Provide the (x, y) coordinate of the cell's center where the given text is located.  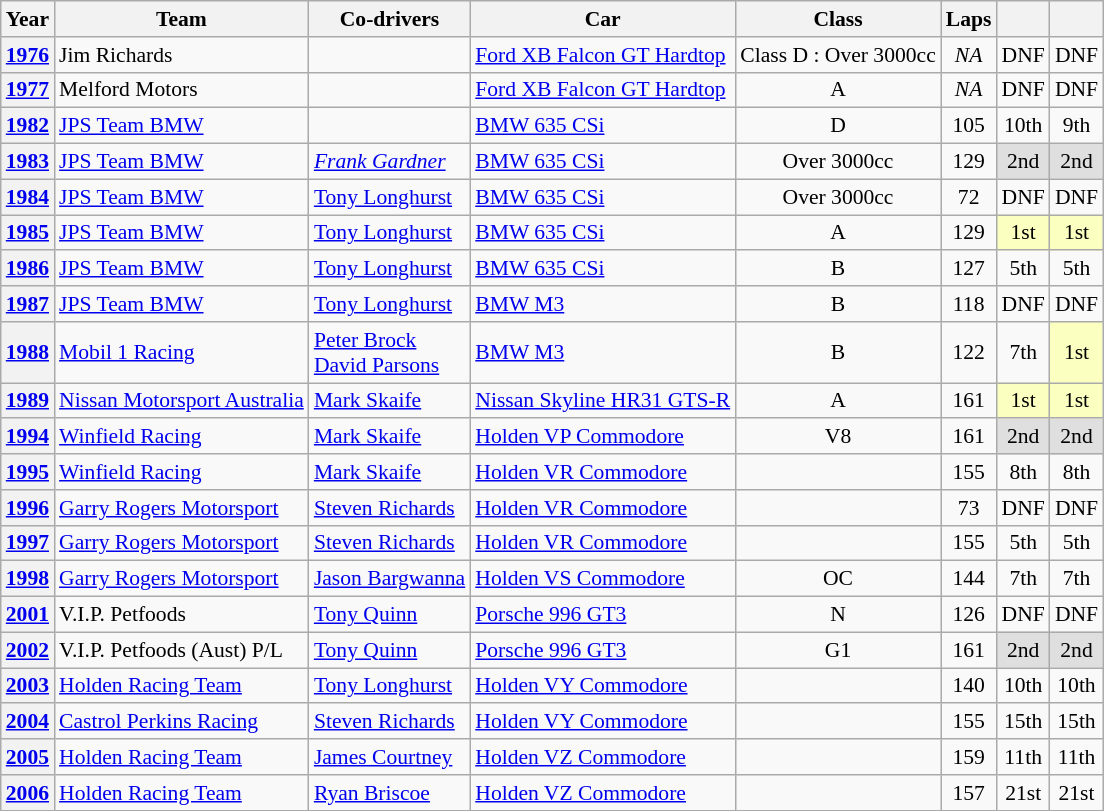
Jason Bargwanna (390, 579)
144 (969, 579)
V8 (838, 437)
1984 (28, 197)
2005 (28, 757)
1988 (28, 352)
Mobil 1 Racing (182, 352)
2004 (28, 722)
118 (969, 304)
Team (182, 19)
Nissan Motorsport Australia (182, 401)
126 (969, 615)
Class D : Over 3000cc (838, 55)
122 (969, 352)
James Courtney (390, 757)
Peter Brock David Parsons (390, 352)
Year (28, 19)
2001 (28, 615)
D (838, 126)
1976 (28, 55)
105 (969, 126)
N (838, 615)
Jim Richards (182, 55)
2003 (28, 686)
Class (838, 19)
1989 (28, 401)
159 (969, 757)
127 (969, 269)
1996 (28, 508)
G1 (838, 650)
2002 (28, 650)
Car (602, 19)
72 (969, 197)
Laps (969, 19)
Holden VS Commodore (602, 579)
1986 (28, 269)
OC (838, 579)
1998 (28, 579)
Nissan Skyline HR31 GTS-R (602, 401)
Ryan Briscoe (390, 793)
Frank Gardner (390, 162)
1987 (28, 304)
Co-drivers (390, 19)
Melford Motors (182, 90)
157 (969, 793)
Castrol Perkins Racing (182, 722)
1997 (28, 543)
V.I.P. Petfoods (Aust) P/L (182, 650)
73 (969, 508)
2006 (28, 793)
Holden VP Commodore (602, 437)
1994 (28, 437)
1983 (28, 162)
1995 (28, 472)
V.I.P. Petfoods (182, 615)
9th (1076, 126)
1977 (28, 90)
140 (969, 686)
1982 (28, 126)
1985 (28, 233)
